Detect which cell encompasses the target text, then output its (X, Y) center coordinate. 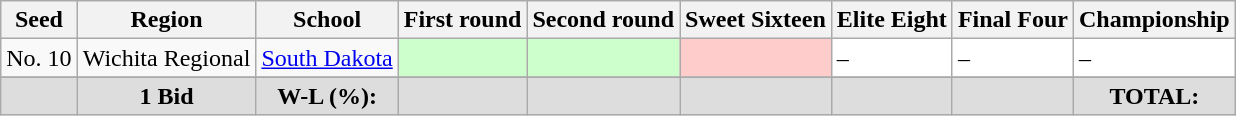
Sweet Sixteen (756, 20)
First round (462, 20)
Region (166, 20)
Elite Eight (892, 20)
TOTAL: (1154, 96)
Final Four (1012, 20)
Second round (604, 20)
Wichita Regional (166, 58)
No. 10 (39, 58)
South Dakota (327, 58)
School (327, 20)
1 Bid (166, 96)
W-L (%): (327, 96)
Seed (39, 20)
Championship (1154, 20)
